Return (X, Y) of the center of cell containing provided text 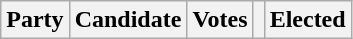
Party (35, 20)
Candidate (128, 20)
Elected (308, 20)
Votes (220, 20)
